For the text-containing cell, return its midpoint in [x, y] coordinate format. 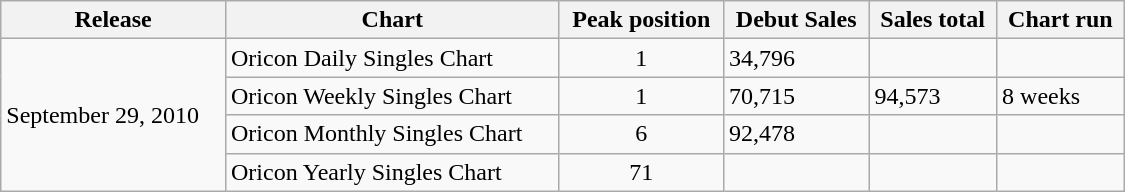
Chart [392, 20]
Oricon Weekly Singles Chart [392, 96]
92,478 [796, 134]
Chart run [1061, 20]
71 [641, 172]
6 [641, 134]
94,573 [933, 96]
Oricon Daily Singles Chart [392, 58]
70,715 [796, 96]
8 weeks [1061, 96]
Oricon Yearly Singles Chart [392, 172]
Sales total [933, 20]
Oricon Monthly Singles Chart [392, 134]
Peak position [641, 20]
September 29, 2010 [114, 115]
Debut Sales [796, 20]
34,796 [796, 58]
Release [114, 20]
